Capture the cell that displays the provided text and extract its (X, Y) central coordinate. 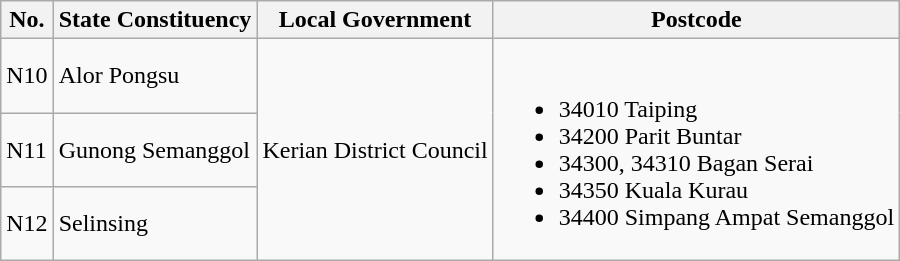
Selinsing (155, 223)
34010 Taiping34200 Parit Buntar34300, 34310 Bagan Serai34350 Kuala Kurau34400 Simpang Ampat Semanggol (696, 150)
N10 (27, 76)
Local Government (375, 20)
N12 (27, 223)
Postcode (696, 20)
Gunong Semanggol (155, 149)
Alor Pongsu (155, 76)
N11 (27, 149)
State Constituency (155, 20)
No. (27, 20)
Kerian District Council (375, 150)
